Determine the [X, Y] coordinate at the center of the cell enclosing the given text.  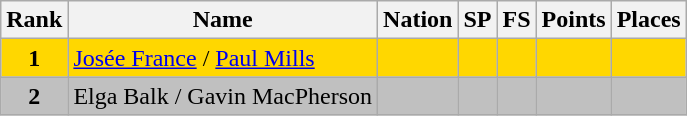
FS [516, 20]
Josée France / Paul Mills [223, 58]
Rank [34, 20]
Points [574, 20]
Places [648, 20]
SP [478, 20]
Name [223, 20]
Nation [418, 20]
1 [34, 58]
2 [34, 96]
Elga Balk / Gavin MacPherson [223, 96]
